Find where the given text appears and provide that cell's center as (X, Y) coordinate. 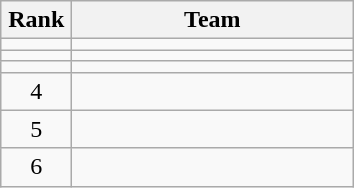
5 (36, 129)
4 (36, 91)
6 (36, 167)
Rank (36, 20)
Team (212, 20)
